Find where the given text appears and provide that cell's center as (x, y) coordinate. 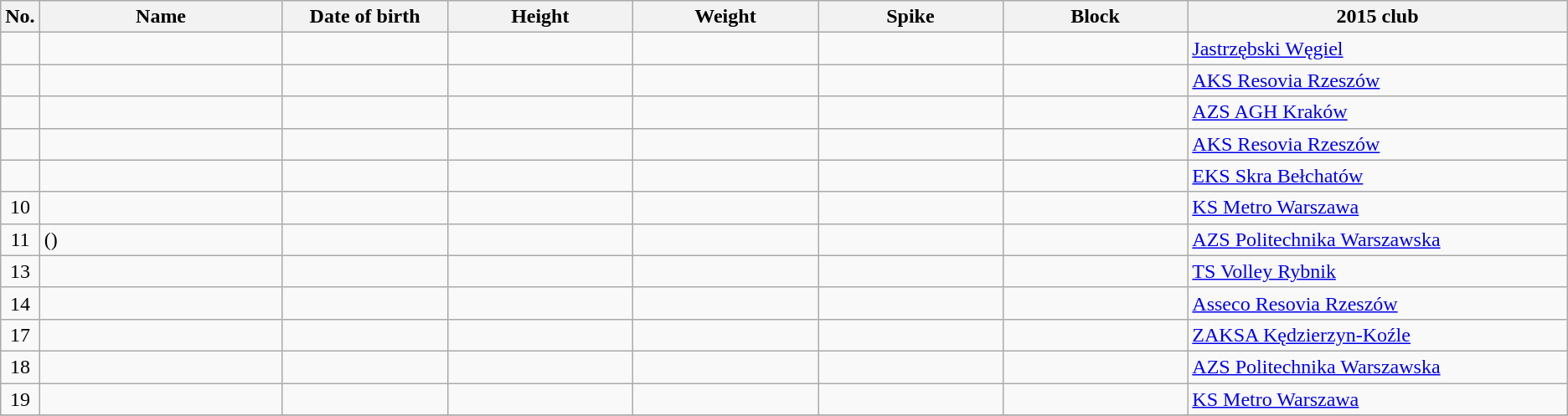
Asseco Resovia Rzeszów (1377, 303)
TS Volley Rybnik (1377, 271)
2015 club (1377, 17)
Block (1096, 17)
Weight (725, 17)
ZAKSA Kędzierzyn-Koźle (1377, 335)
Name (161, 17)
AZS AGH Kraków (1377, 112)
10 (20, 208)
Jastrzębski Węgiel (1377, 49)
19 (20, 399)
13 (20, 271)
Date of birth (365, 17)
Spike (911, 17)
17 (20, 335)
11 (20, 239)
14 (20, 303)
No. (20, 17)
Height (539, 17)
18 (20, 367)
() (161, 239)
EKS Skra Bełchatów (1377, 176)
